Return the [x, y] coordinate for the center point of the cell that contains the specified text.  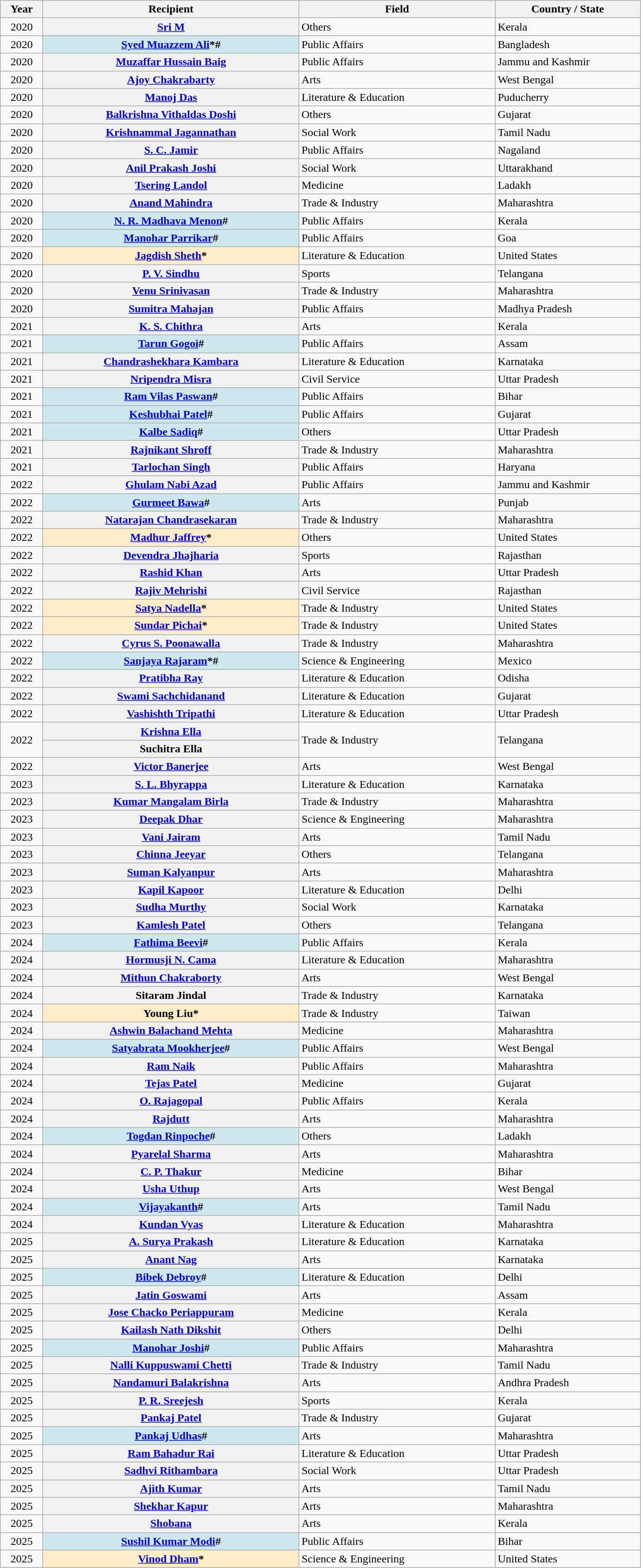
Suman Kalyanpur [171, 872]
S. C. Jamir [171, 150]
Year [22, 9]
Recipient [171, 9]
Venu Srinivasan [171, 291]
Jose Chacko Periappuram [171, 1312]
Ram Naik [171, 1066]
Mithun Chakraborty [171, 978]
P. V. Sindhu [171, 273]
Haryana [567, 467]
Bangladesh [567, 44]
Suchitra Ella [171, 749]
Satyabrata Mookherjee# [171, 1048]
K. S. Chithra [171, 326]
Andhra Pradesh [567, 1383]
Anant Nag [171, 1259]
Punjab [567, 502]
O. Rajagopal [171, 1101]
N. R. Madhava Menon# [171, 221]
C. P. Thakur [171, 1171]
Jatin Goswami [171, 1295]
Field [397, 9]
Uttarakhand [567, 167]
Sadhvi Rithambara [171, 1471]
Cyrus S. Poonawalla [171, 643]
Krishna Ella [171, 731]
Chandrashekhara Kambara [171, 361]
Tsering Landol [171, 185]
Gurmeet Bawa# [171, 502]
S. L. Bhyrappa [171, 784]
Chinna Jeeyar [171, 855]
Satya Nadella* [171, 608]
Krishnammal Jagannathan [171, 132]
Vijayakanth# [171, 1207]
Pankaj Udhas# [171, 1436]
Pratibha Ray [171, 678]
Balkrishna Vithaldas Doshi [171, 115]
Kalbe Sadiq# [171, 432]
Tarun Gogoi# [171, 344]
Goa [567, 238]
Young Liu* [171, 1013]
Victor Banerjee [171, 766]
Shekhar Kapur [171, 1506]
Vashishth Tripathi [171, 713]
Sudha Murthy [171, 907]
Sri M [171, 27]
Hormusji N. Cama [171, 960]
Shobana [171, 1524]
Sundar Pichai* [171, 626]
Kamlesh Patel [171, 925]
Manohar Joshi# [171, 1348]
Usha Uthup [171, 1189]
Anand Mahindra [171, 203]
Kailash Nath Dikshit [171, 1330]
Vinod Dham* [171, 1559]
Nandamuri Balakrishna [171, 1383]
Natarajan Chandrasekaran [171, 520]
Ghulam Nabi Azad [171, 484]
Pyarelal Sharma [171, 1154]
Nagaland [567, 150]
Taiwan [567, 1013]
Swami Sachchidanand [171, 696]
Madhya Pradesh [567, 309]
Kundan Vyas [171, 1224]
Sitaram Jindal [171, 995]
Keshubhai Patel# [171, 414]
Nalli Kuppuswami Chetti [171, 1365]
Odisha [567, 678]
Deepak Dhar [171, 819]
Ajoy Chakrabarty [171, 80]
Manoj Das [171, 97]
Mexico [567, 661]
Kumar Mangalam Birla [171, 802]
Fathima Beevi# [171, 942]
Ashwin Balachand Mehta [171, 1030]
P. R. Sreejesh [171, 1401]
Ram Vilas Paswan# [171, 397]
Jagdish Sheth* [171, 256]
Tarlochan Singh [171, 467]
Kapil Kapoor [171, 890]
Anil Prakash Joshi [171, 167]
Bibek Debroy# [171, 1277]
Muzaffar Hussain Baig [171, 62]
Manohar Parrikar# [171, 238]
Togdan Rinpoche# [171, 1136]
Country / State [567, 9]
Ajith Kumar [171, 1488]
Sushil Kumar Modi# [171, 1541]
Sumitra Mahajan [171, 309]
Vani Jairam [171, 837]
Ram Bahadur Rai [171, 1453]
Rajnikant Shroff [171, 449]
Puducherry [567, 97]
Rashid Khan [171, 573]
Tejas Patel [171, 1084]
Syed Muazzem Ali*# [171, 44]
Sanjaya Rajaram*# [171, 661]
A. Surya Prakash [171, 1242]
Nripendra Misra [171, 379]
Devendra Jhajharia [171, 555]
Madhur Jaffrey* [171, 538]
Rajiv Mehrishi [171, 590]
Pankaj Patel [171, 1418]
Rajdutt [171, 1119]
